From the cell containing the given text, extract its center point as (x, y) coordinate. 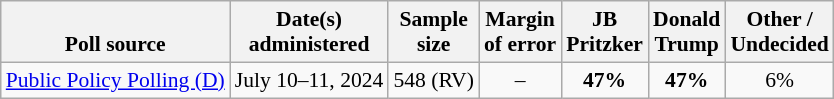
Marginof error (520, 32)
– (520, 80)
Other /Undecided (779, 32)
6% (779, 80)
Public Policy Polling (D) (116, 80)
548 (RV) (434, 80)
JBPritzker (604, 32)
Poll source (116, 32)
Samplesize (434, 32)
Date(s)administered (310, 32)
July 10–11, 2024 (310, 80)
DonaldTrump (686, 32)
